Locate the cell with the specified text and output its [x, y] center coordinate. 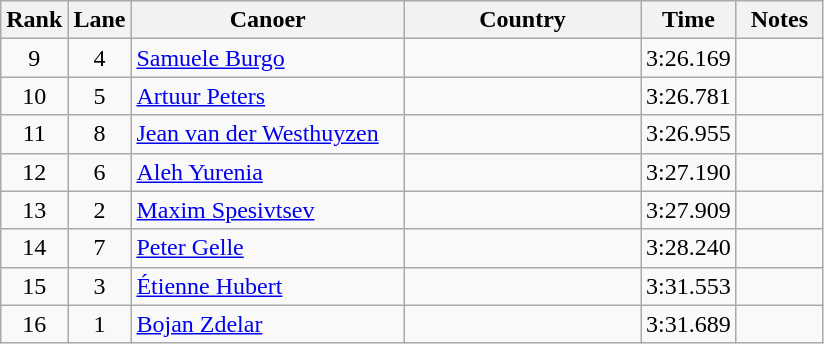
Bojan Zdelar [268, 324]
Notes [779, 20]
Peter Gelle [268, 248]
11 [34, 134]
Rank [34, 20]
14 [34, 248]
Lane [100, 20]
3:31.689 [689, 324]
3:26.781 [689, 96]
Jean van der Westhuyzen [268, 134]
3:26.955 [689, 134]
Country [522, 20]
3:28.240 [689, 248]
8 [100, 134]
Artuur Peters [268, 96]
3 [100, 286]
Maxim Spesivtsev [268, 210]
16 [34, 324]
15 [34, 286]
3:31.553 [689, 286]
1 [100, 324]
6 [100, 172]
Samuele Burgo [268, 58]
3:27.190 [689, 172]
13 [34, 210]
3:27.909 [689, 210]
Time [689, 20]
4 [100, 58]
2 [100, 210]
10 [34, 96]
12 [34, 172]
5 [100, 96]
Aleh Yurenia [268, 172]
7 [100, 248]
Étienne Hubert [268, 286]
Canoer [268, 20]
9 [34, 58]
3:26.169 [689, 58]
